Output the (X, Y) coordinate of the center of the cell containing the given text.  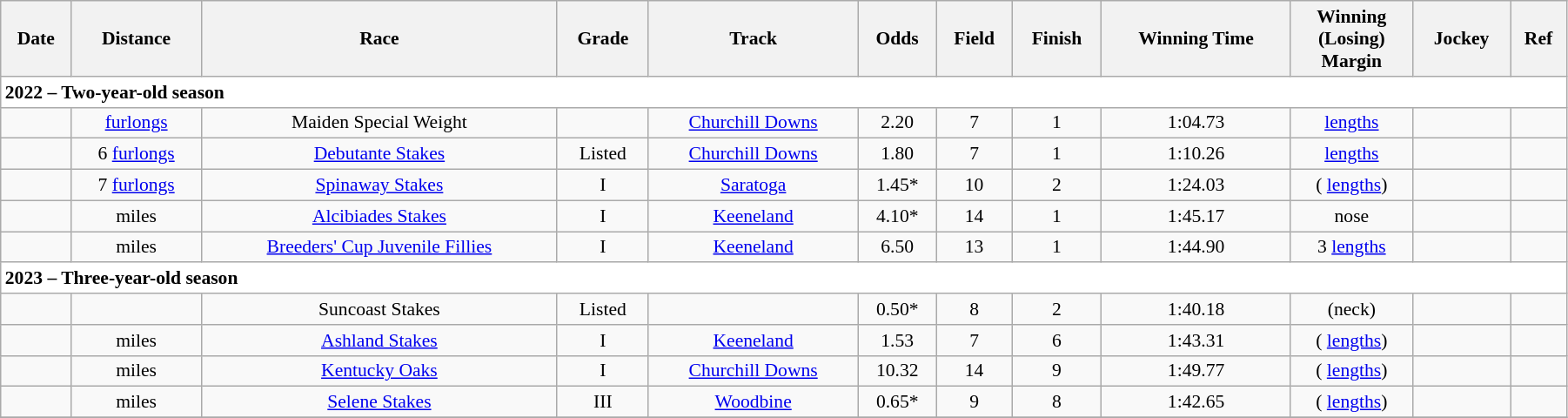
1:45.17 (1196, 216)
Kentucky Oaks (379, 371)
Finish (1056, 38)
2023 – Three-year-old season (784, 279)
Winning(Losing)Margin (1351, 38)
Maiden Special Weight (379, 123)
Spinaway Stakes (379, 185)
Selene Stakes (379, 402)
4.10* (897, 216)
1:49.77 (1196, 371)
0.65* (897, 402)
6 (1056, 340)
Winning Time (1196, 38)
(neck) (1351, 309)
Grade (602, 38)
1.45* (897, 185)
1.80 (897, 154)
nose (1351, 216)
1.53 (897, 340)
2022 – Two-year-old season (784, 92)
2.20 (897, 123)
Race (379, 38)
Breeders' Cup Juvenile Fillies (379, 247)
Jockey (1462, 38)
10 (975, 185)
1:44.90 (1196, 247)
Track (754, 38)
13 (975, 247)
1:10.26 (1196, 154)
Alcibiades Stakes (379, 216)
Woodbine (754, 402)
1:43.31 (1196, 340)
0.50* (897, 309)
Suncoast Stakes (379, 309)
7 furlongs (137, 185)
Ashland Stakes (379, 340)
III (602, 402)
Field (975, 38)
1:04.73 (1196, 123)
furlongs (137, 123)
1:40.18 (1196, 309)
Distance (137, 38)
Date (37, 38)
1:24.03 (1196, 185)
1:42.65 (1196, 402)
Debutante Stakes (379, 154)
10.32 (897, 371)
6.50 (897, 247)
6 furlongs (137, 154)
Odds (897, 38)
Ref (1538, 38)
3 lengths (1351, 247)
Saratoga (754, 185)
